Search for the cell housing the specified text and yield its [X, Y] center coordinate. 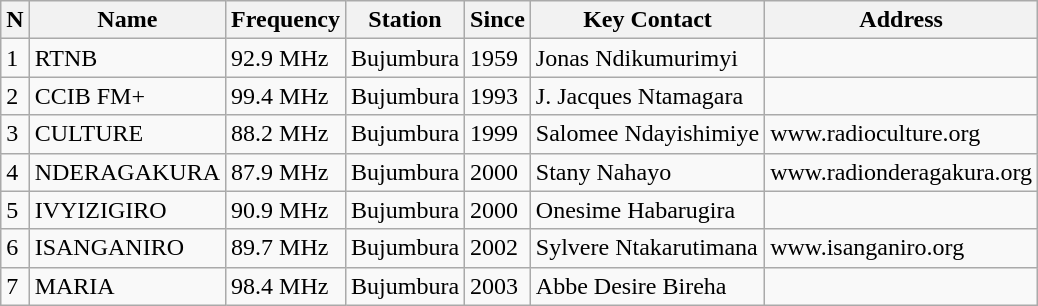
Jonas Ndikumurimyi [647, 58]
Stany Nahayo [647, 172]
J. Jacques Ntamagara [647, 96]
1999 [498, 134]
1993 [498, 96]
87.9 MHz [286, 172]
www.radionderagakura.org [902, 172]
Station [406, 20]
www.isanganiro.org [902, 248]
Salomee Ndayishimiye [647, 134]
98.4 MHz [286, 286]
5 [15, 210]
CULTURE [127, 134]
RTNB [127, 58]
1 [15, 58]
3 [15, 134]
NDERAGAKURA [127, 172]
Onesime Habarugira [647, 210]
Since [498, 20]
1959 [498, 58]
MARIA [127, 286]
Address [902, 20]
88.2 MHz [286, 134]
Sylvere Ntakarutimana [647, 248]
2003 [498, 286]
92.9 MHz [286, 58]
CCIB FM+ [127, 96]
7 [15, 286]
99.4 MHz [286, 96]
Abbe Desire Bireha [647, 286]
N [15, 20]
www.radioculture.org [902, 134]
Name [127, 20]
2002 [498, 248]
90.9 MHz [286, 210]
4 [15, 172]
89.7 MHz [286, 248]
2 [15, 96]
Frequency [286, 20]
6 [15, 248]
IVYIZIGIRO [127, 210]
Key Contact [647, 20]
ISANGANIRO [127, 248]
